Scan for the cell matching the given text and deliver its (x, y) coordinate at center. 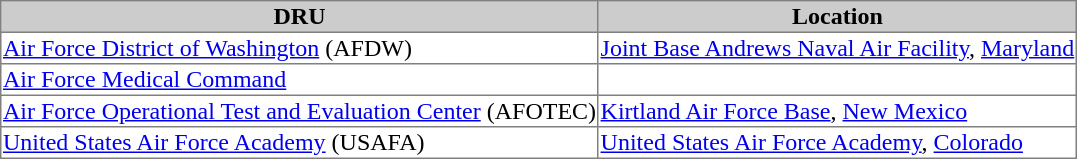
Air Force Medical Command (300, 80)
United States Air Force Academy, Colorado (837, 143)
Air Force Operational Test and Evaluation Center (AFOTEC) (300, 111)
Air Force District of Washington (AFDW) (300, 48)
United States Air Force Academy (USAFA) (300, 143)
Joint Base Andrews Naval Air Facility, Maryland (837, 48)
DRU (300, 17)
Location (837, 17)
Kirtland Air Force Base, New Mexico (837, 111)
